Provide the [x, y] coordinate of the cell's center where the given text is located.  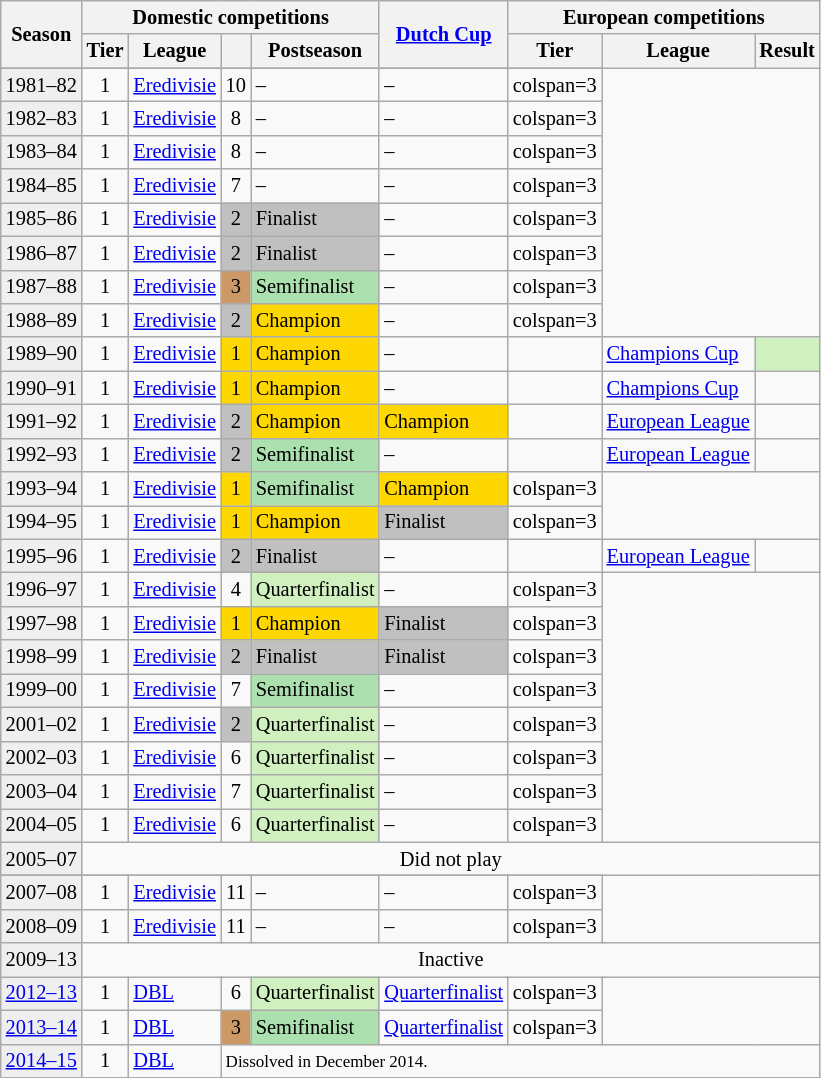
1989–90 [42, 354]
1991–92 [42, 421]
4 [236, 589]
Dutch Cup [444, 34]
1982–83 [42, 118]
2014–15 [42, 1061]
1981–82 [42, 85]
2012–13 [42, 993]
2001–02 [42, 724]
2004–05 [42, 825]
European competitions [664, 17]
1984–85 [42, 186]
2013–14 [42, 1027]
1985–86 [42, 219]
Did not play [451, 859]
Dissolved in December 2014. [520, 1061]
1992–93 [42, 455]
Result [788, 51]
Season [42, 34]
1999–00 [42, 690]
1996–97 [42, 589]
2003–04 [42, 791]
2002–03 [42, 758]
1983–84 [42, 152]
Postseason [316, 51]
1988–89 [42, 320]
1997–98 [42, 623]
1994–95 [42, 522]
10 [236, 85]
1990–91 [42, 388]
Inactive [451, 960]
2009–13 [42, 960]
2005–07 [42, 859]
1993–94 [42, 489]
1998–99 [42, 657]
1987–88 [42, 287]
2008–09 [42, 926]
2007–08 [42, 892]
1995–96 [42, 556]
Domestic competitions [231, 17]
1986–87 [42, 253]
